Capture the cell that displays the provided text and extract its [X, Y] central coordinate. 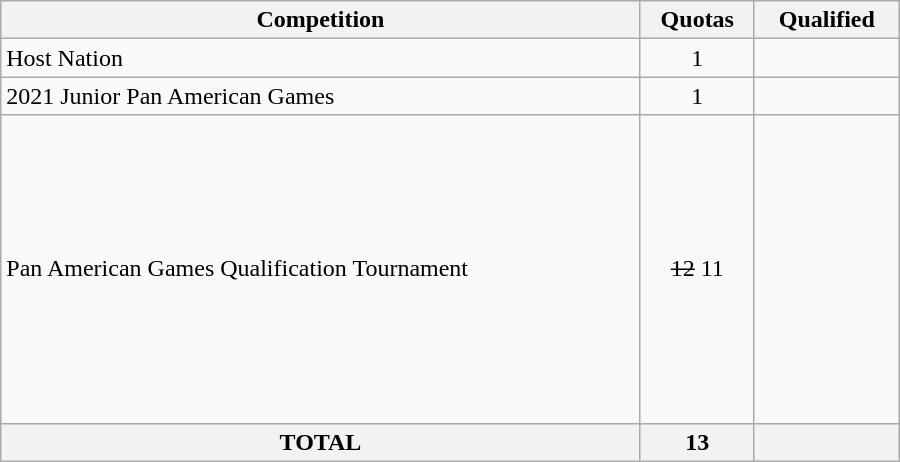
Quotas [697, 20]
Pan American Games Qualification Tournament [320, 269]
2021 Junior Pan American Games [320, 96]
12 11 [697, 269]
13 [697, 442]
Host Nation [320, 58]
Qualified [826, 20]
TOTAL [320, 442]
Competition [320, 20]
